Determine the [X, Y] coordinate at the center of the cell enclosing the given text.  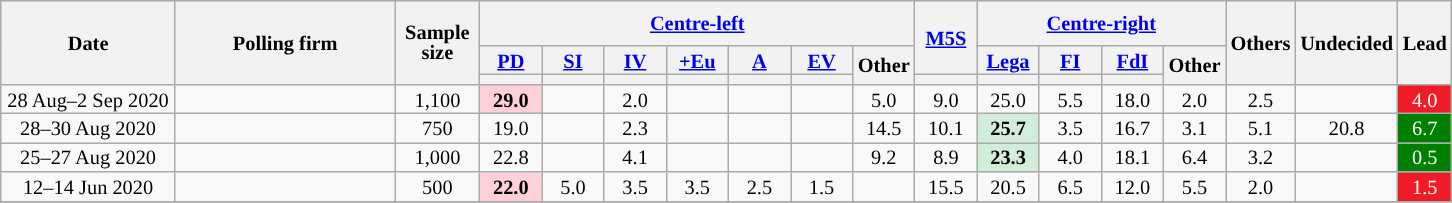
SI [573, 60]
25.0 [1008, 98]
9.0 [946, 98]
A [759, 60]
18.0 [1132, 98]
1,100 [438, 98]
FI [1070, 60]
M5S [946, 37]
Undecided [1346, 42]
12.0 [1132, 186]
10.1 [946, 128]
750 [438, 128]
12–14 Jun 2020 [88, 186]
8.9 [946, 156]
+Eu [697, 60]
1,000 [438, 156]
Lega [1008, 60]
20.5 [1008, 186]
3.2 [1261, 156]
22.0 [511, 186]
19.0 [511, 128]
Centre-left [698, 22]
6.7 [1425, 128]
Others [1261, 42]
20.8 [1346, 128]
23.3 [1008, 156]
14.5 [884, 128]
16.7 [1132, 128]
9.2 [884, 156]
PD [511, 60]
15.5 [946, 186]
22.8 [511, 156]
0.5 [1425, 156]
2.3 [635, 128]
25–27 Aug 2020 [88, 156]
Date [88, 42]
EV [821, 60]
Lead [1425, 42]
6.5 [1070, 186]
5.1 [1261, 128]
3.1 [1194, 128]
18.1 [1132, 156]
25.7 [1008, 128]
4.1 [635, 156]
29.0 [511, 98]
Polling firm [285, 42]
Centre-right [1102, 22]
IV [635, 60]
28 Aug–2 Sep 2020 [88, 98]
FdI [1132, 60]
6.4 [1194, 156]
28–30 Aug 2020 [88, 128]
500 [438, 186]
Sample size [438, 42]
